Return the [X, Y] coordinate for the center point of the cell that contains the specified text.  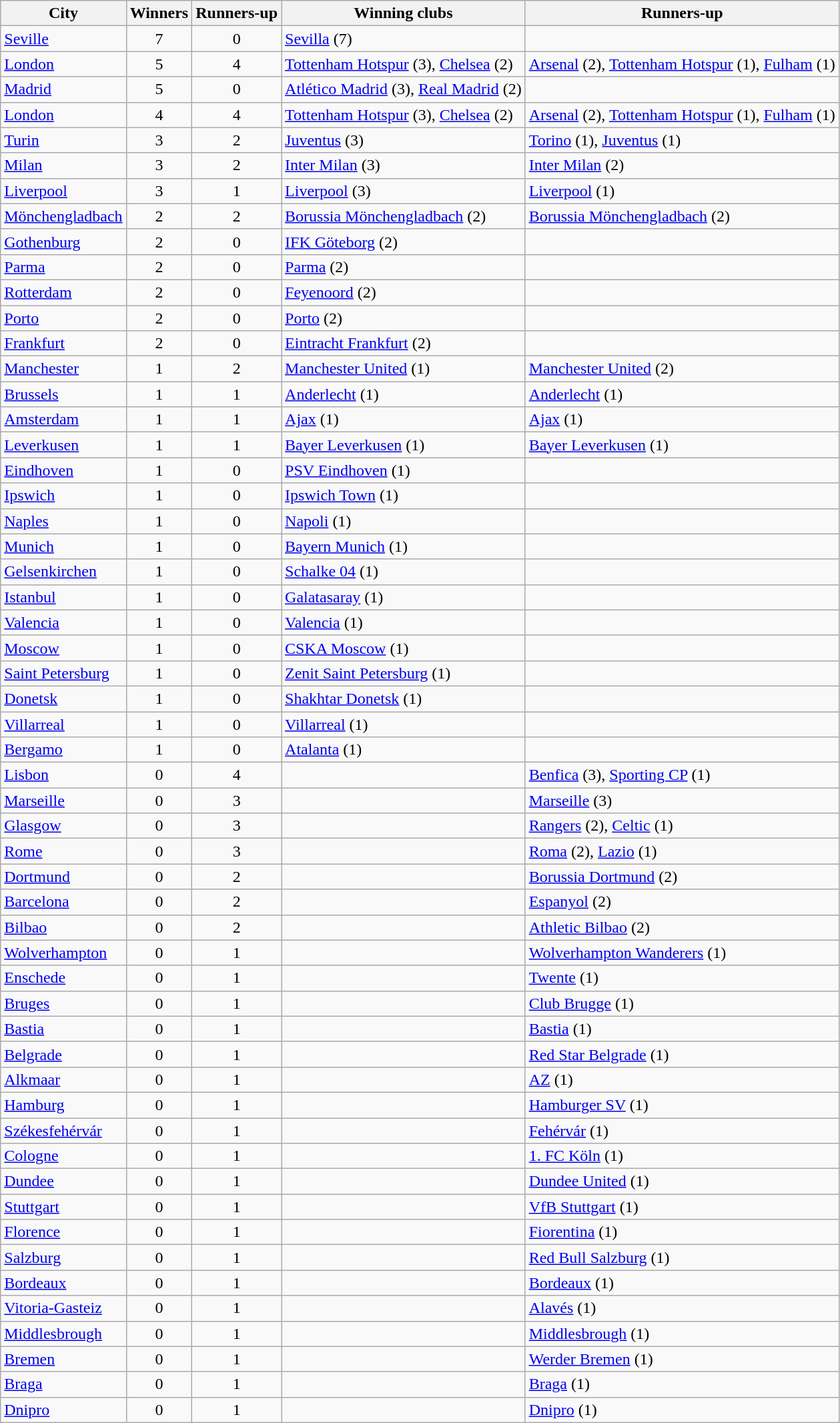
PSV Eindhoven (1) [404, 470]
Wolverhampton Wanderers (1) [682, 953]
Fiorentina (1) [682, 1232]
Moscow [63, 648]
Feyenoord (2) [404, 292]
Napoli (1) [404, 521]
Leverkusen [63, 445]
7 [159, 39]
Wolverhampton [63, 953]
Inter Milan (3) [404, 165]
Liverpool (1) [682, 191]
Villarreal [63, 724]
Naples [63, 521]
Bilbao [63, 927]
Munich [63, 546]
CSKA Moscow (1) [404, 648]
Juventus (3) [404, 140]
Donetsk [63, 698]
Werder Bremen (1) [682, 1359]
Ipswich [63, 496]
Middlesbrough (1) [682, 1334]
Dundee [63, 1181]
Red Bull Salzburg (1) [682, 1258]
Rangers (2), Celtic (1) [682, 826]
Torino (1), Juventus (1) [682, 140]
Atlético Madrid (3), Real Madrid (2) [404, 89]
Bruges [63, 1003]
Porto [63, 318]
Braga (1) [682, 1384]
City [63, 13]
Shakhtar Donetsk (1) [404, 698]
Dortmund [63, 877]
Rome [63, 851]
Rotterdam [63, 292]
Istanbul [63, 597]
Manchester United (2) [682, 369]
Dnipro [63, 1410]
Belgrade [63, 1054]
Alavés (1) [682, 1308]
Borussia Dortmund (2) [682, 877]
Espanyol (2) [682, 902]
Bordeaux (1) [682, 1283]
Fehérvár (1) [682, 1131]
Galatasaray (1) [404, 597]
Marseille (3) [682, 801]
Bastia (1) [682, 1029]
Liverpool [63, 191]
Seville [63, 39]
Manchester United (1) [404, 369]
Alkmaar [63, 1079]
Winning clubs [404, 13]
Bordeaux [63, 1283]
Manchester [63, 369]
Bayern Munich (1) [404, 546]
Salzburg [63, 1258]
Bastia [63, 1029]
Eindhoven [63, 470]
Saint Petersburg [63, 673]
Benfica (3), Sporting CP (1) [682, 775]
Turin [63, 140]
Villarreal (1) [404, 724]
Athletic Bilbao (2) [682, 927]
Enschede [63, 978]
Middlesbrough [63, 1334]
Gothenburg [63, 242]
Lisbon [63, 775]
Roma (2), Lazio (1) [682, 851]
Red Star Belgrade (1) [682, 1054]
Atalanta (1) [404, 750]
Eintracht Frankfurt (2) [404, 344]
Schalke 04 (1) [404, 572]
Cologne [63, 1156]
Club Brugge (1) [682, 1003]
Madrid [63, 89]
Porto (2) [404, 318]
Hamburger SV (1) [682, 1105]
Gelsenkirchen [63, 572]
Glasgow [63, 826]
Bergamo [63, 750]
Liverpool (3) [404, 191]
Zenit Saint Petersburg (1) [404, 673]
Dundee United (1) [682, 1181]
VfB Stuttgart (1) [682, 1207]
Milan [63, 165]
Winners [159, 13]
Sevilla (7) [404, 39]
Dnipro (1) [682, 1410]
Valencia [63, 622]
Inter Milan (2) [682, 165]
Twente (1) [682, 978]
Ipswich Town (1) [404, 496]
Parma (2) [404, 267]
Parma [63, 267]
Marseille [63, 801]
Braga [63, 1384]
Frankfurt [63, 344]
Stuttgart [63, 1207]
Mönchengladbach [63, 216]
Barcelona [63, 902]
Bremen [63, 1359]
Valencia (1) [404, 622]
AZ (1) [682, 1079]
Brussels [63, 394]
Amsterdam [63, 420]
Hamburg [63, 1105]
Vitoria-Gasteiz [63, 1308]
Florence [63, 1232]
1. FC Köln (1) [682, 1156]
IFK Göteborg (2) [404, 242]
Székesfehérvár [63, 1131]
